From the cell containing the given text, extract its center point as [X, Y] coordinate. 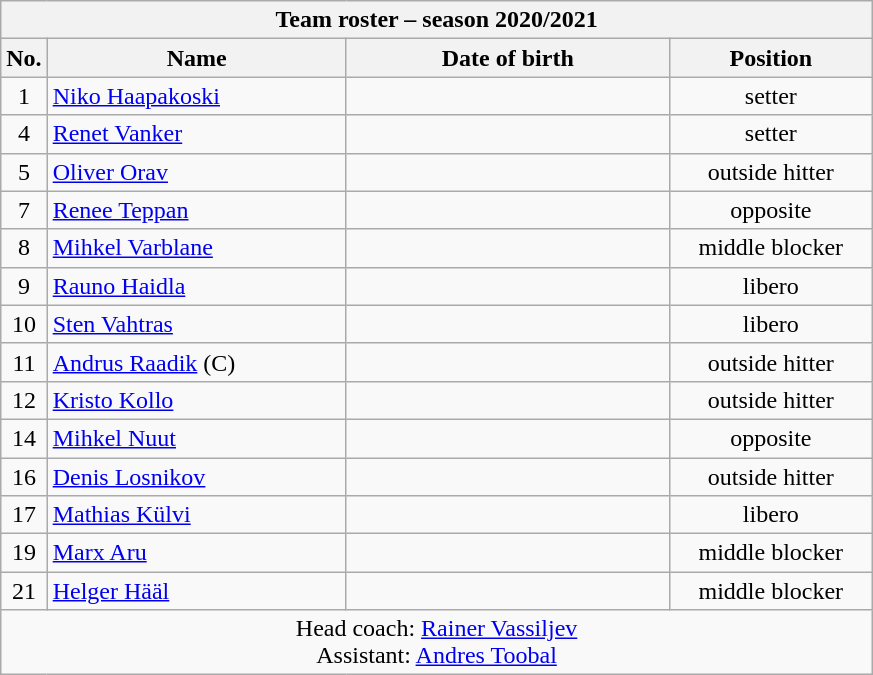
16 [24, 477]
Oliver Orav [196, 172]
4 [24, 134]
21 [24, 591]
Team roster – season 2020/2021 [437, 20]
Rauno Haidla [196, 286]
Sten Vahtras [196, 324]
Mathias Külvi [196, 515]
10 [24, 324]
8 [24, 248]
Date of birth [508, 58]
Niko Haapakoski [196, 96]
Mihkel Nuut [196, 438]
Mihkel Varblane [196, 248]
Marx Aru [196, 553]
Position [770, 58]
Kristo Kollo [196, 400]
7 [24, 210]
Denis Losnikov [196, 477]
Name [196, 58]
5 [24, 172]
Renet Vanker [196, 134]
Helger Hääl [196, 591]
1 [24, 96]
9 [24, 286]
Renee Teppan [196, 210]
14 [24, 438]
19 [24, 553]
Andrus Raadik (C) [196, 362]
Head coach: Rainer VassiljevAssistant: Andres Toobal [437, 642]
No. [24, 58]
12 [24, 400]
17 [24, 515]
11 [24, 362]
